Detect which cell encompasses the target text, then output its [X, Y] center coordinate. 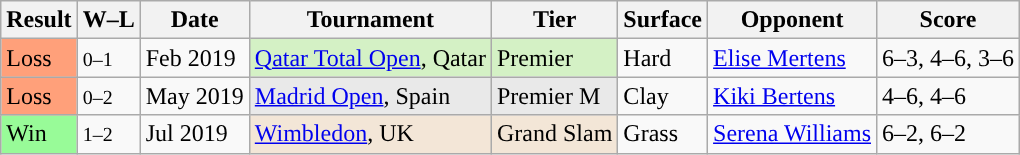
Grass [663, 134]
Wimbledon, UK [370, 134]
Hard [663, 58]
Jul 2019 [194, 134]
W–L [108, 20]
Tournament [370, 20]
Opponent [792, 20]
Date [194, 20]
Clay [663, 96]
Premier M [554, 96]
Serena Williams [792, 134]
Elise Mertens [792, 58]
Score [948, 20]
Kiki Bertens [792, 96]
Win [39, 134]
Premier [554, 58]
Grand Slam [554, 134]
0–1 [108, 58]
Qatar Total Open, Qatar [370, 58]
Feb 2019 [194, 58]
1–2 [108, 134]
Surface [663, 20]
Result [39, 20]
0–2 [108, 96]
6–3, 4–6, 3–6 [948, 58]
Tier [554, 20]
6–2, 6–2 [948, 134]
4–6, 4–6 [948, 96]
Madrid Open, Spain [370, 96]
May 2019 [194, 96]
